For the text-containing cell, return its midpoint in [x, y] coordinate format. 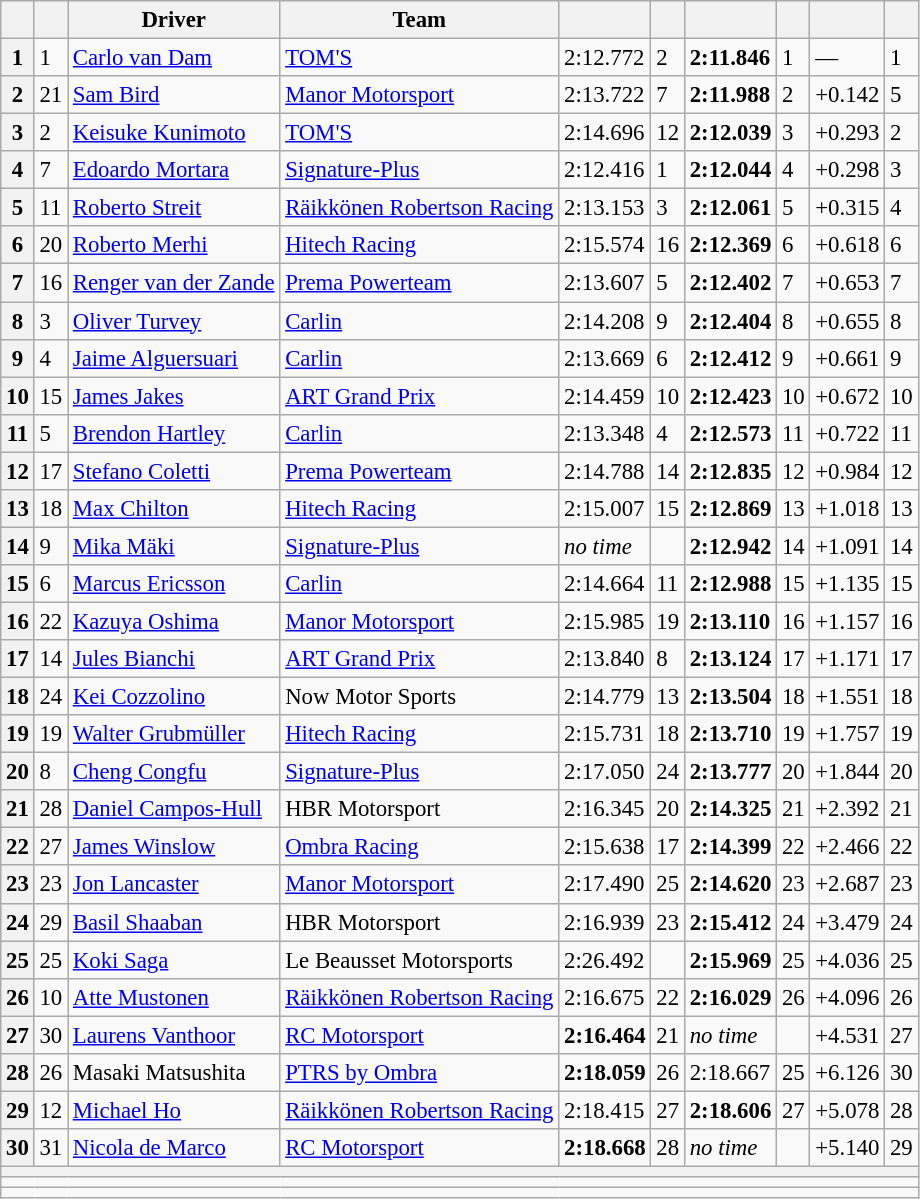
2:14.459 [605, 396]
+1.157 [848, 621]
Koki Saga [174, 960]
+3.479 [848, 922]
Walter Grubmüller [174, 734]
+1.018 [848, 509]
2:14.620 [730, 885]
+1.757 [848, 734]
Max Chilton [174, 509]
2:11.988 [730, 95]
2:17.050 [605, 772]
2:12.369 [730, 245]
Masaki Matsushita [174, 1073]
2:12.835 [730, 471]
Michael Ho [174, 1110]
+0.655 [848, 321]
Roberto Streit [174, 208]
Carlo van Dam [174, 58]
2:12.402 [730, 283]
2:16.464 [605, 1035]
2:12.039 [730, 133]
+0.142 [848, 95]
2:16.675 [605, 997]
2:15.731 [605, 734]
Roberto Merhi [174, 245]
— [848, 58]
Daniel Campos-Hull [174, 809]
2:12.573 [730, 433]
Now Motor Sports [420, 697]
Stefano Coletti [174, 471]
+5.078 [848, 1110]
2:15.638 [605, 847]
2:13.110 [730, 621]
2:12.404 [730, 321]
Basil Shaaban [174, 922]
+2.687 [848, 885]
+6.126 [848, 1073]
Sam Bird [174, 95]
+1.551 [848, 697]
2:14.325 [730, 809]
+4.036 [848, 960]
2:12.869 [730, 509]
+0.672 [848, 396]
31 [50, 1148]
James Winslow [174, 847]
2:13.669 [605, 358]
2:11.846 [730, 58]
2:15.969 [730, 960]
+0.722 [848, 433]
2:13.504 [730, 697]
Jaime Alguersuari [174, 358]
2:14.208 [605, 321]
2:13.124 [730, 659]
2:15.985 [605, 621]
+4.096 [848, 997]
2:15.574 [605, 245]
2:26.492 [605, 960]
2:13.607 [605, 283]
+0.984 [848, 471]
2:14.696 [605, 133]
Mika Mäki [174, 546]
2:18.415 [605, 1110]
Oliver Turvey [174, 321]
James Jakes [174, 396]
2:14.779 [605, 697]
2:12.942 [730, 546]
+4.531 [848, 1035]
Team [420, 20]
+0.298 [848, 170]
2:15.007 [605, 509]
2:16.029 [730, 997]
2:12.423 [730, 396]
2:14.788 [605, 471]
2:12.988 [730, 584]
+2.466 [848, 847]
2:14.664 [605, 584]
Kazuya Oshima [174, 621]
Cheng Congfu [174, 772]
2:18.059 [605, 1073]
Keisuke Kunimoto [174, 133]
Driver [174, 20]
2:17.490 [605, 885]
+0.315 [848, 208]
+1.091 [848, 546]
2:14.399 [730, 847]
2:15.412 [730, 922]
2:13.777 [730, 772]
Nicola de Marco [174, 1148]
2:18.606 [730, 1110]
+0.653 [848, 283]
PTRS by Ombra [420, 1073]
2:12.772 [605, 58]
2:18.667 [730, 1073]
2:16.939 [605, 922]
Kei Cozzolino [174, 697]
2:16.345 [605, 809]
Atte Mustonen [174, 997]
2:12.416 [605, 170]
Brendon Hartley [174, 433]
2:12.412 [730, 358]
+1.844 [848, 772]
+0.293 [848, 133]
Jules Bianchi [174, 659]
2:13.153 [605, 208]
+1.135 [848, 584]
Laurens Vanthoor [174, 1035]
2:13.840 [605, 659]
+0.661 [848, 358]
+1.171 [848, 659]
Marcus Ericsson [174, 584]
2:13.722 [605, 95]
2:13.348 [605, 433]
2:12.061 [730, 208]
Renger van der Zande [174, 283]
2:12.044 [730, 170]
+0.618 [848, 245]
Le Beausset Motorsports [420, 960]
Edoardo Mortara [174, 170]
+5.140 [848, 1148]
Ombra Racing [420, 847]
2:13.710 [730, 734]
+2.392 [848, 809]
2:18.668 [605, 1148]
Jon Lancaster [174, 885]
